Return [x, y] of the center of cell containing provided text 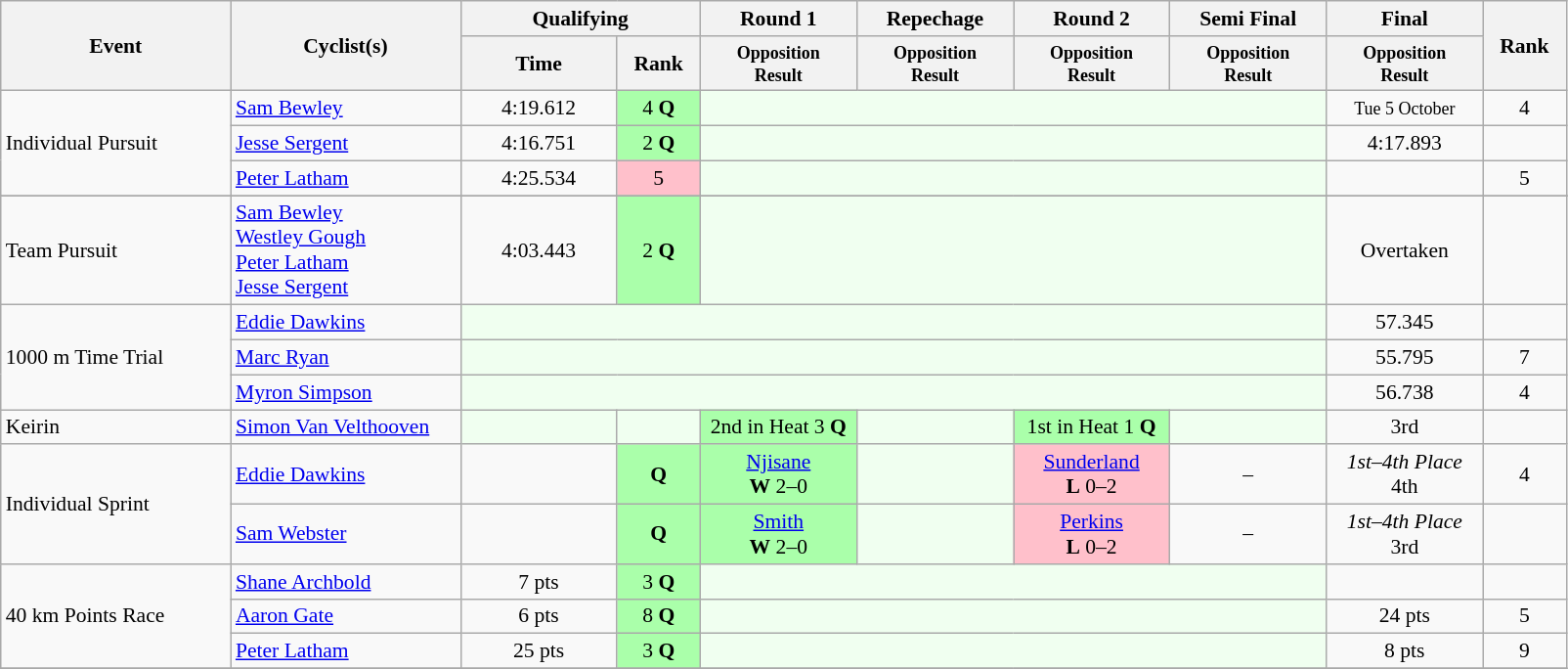
24 pts [1405, 616]
4:16.751 [539, 144]
Round 2 [1091, 19]
Semi Final [1248, 19]
Overtaken [1405, 250]
Individual Sprint [115, 505]
Jesse Sergent [346, 144]
7 [1525, 358]
Shane Archbold [346, 582]
Simon Van Velthooven [346, 427]
9 [1525, 651]
NjisaneW 2–0 [778, 475]
Marc Ryan [346, 358]
Time [539, 64]
Cyclist(s) [346, 46]
Event [115, 46]
8 Q [659, 616]
56.738 [1405, 392]
Final [1405, 19]
Aaron Gate [346, 616]
4:19.612 [539, 109]
SunderlandL 0–2 [1091, 475]
40 km Points Race [115, 616]
55.795 [1405, 358]
Team Pursuit [115, 250]
4 Q [659, 109]
1000 m Time Trial [115, 358]
4:17.893 [1405, 144]
Qualifying [581, 19]
3rd [1405, 427]
Tue 5 October [1405, 109]
Repechage [935, 19]
Sam Webster [346, 534]
6 pts [539, 616]
1st–4th Place4th [1405, 475]
57.345 [1405, 323]
1st in Heat 1 Q [1091, 427]
Sam Bewley [346, 109]
7 pts [539, 582]
Keirin [115, 427]
8 pts [1405, 651]
SmithW 2–0 [778, 534]
4:25.534 [539, 178]
PerkinsL 0–2 [1091, 534]
Sam BewleyWestley GoughPeter LathamJesse Sergent [346, 250]
25 pts [539, 651]
Myron Simpson [346, 392]
1st–4th Place3rd [1405, 534]
Round 1 [778, 19]
4:03.443 [539, 250]
Individual Pursuit [115, 143]
2nd in Heat 3 Q [778, 427]
